For the text-containing cell, return its midpoint in [x, y] coordinate format. 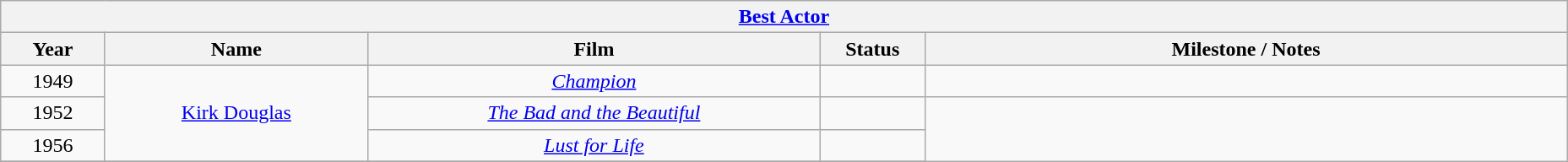
Year [53, 49]
Champion [594, 81]
The Bad and the Beautiful [594, 113]
Milestone / Notes [1246, 49]
Status [872, 49]
1956 [53, 145]
Best Actor [784, 17]
Film [594, 49]
Kirk Douglas [236, 113]
1949 [53, 81]
Lust for Life [594, 145]
1952 [53, 113]
Name [236, 49]
